Extract the [X, Y] coordinate from the center of the cell holding the provided text.  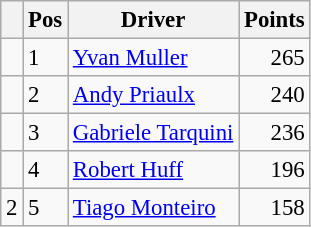
Driver [154, 20]
Gabriele Tarquini [154, 133]
Yvan Muller [154, 58]
4 [46, 170]
158 [274, 208]
236 [274, 133]
196 [274, 170]
Andy Priaulx [154, 95]
1 [46, 58]
Pos [46, 20]
265 [274, 58]
3 [46, 133]
5 [46, 208]
Robert Huff [154, 170]
240 [274, 95]
Points [274, 20]
Tiago Monteiro [154, 208]
